Provide the (X, Y) coordinate of the cell's center where the given text is located.  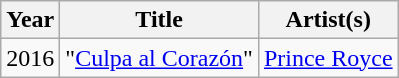
Artist(s) (328, 20)
2016 (30, 58)
Prince Royce (328, 58)
"Culpa al Corazón" (160, 58)
Title (160, 20)
Year (30, 20)
